Identify which cell holds the provided text, then report its (x, y) central coordinate. 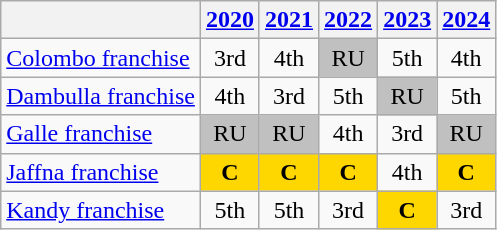
2022 (348, 20)
Kandy franchise (101, 210)
2024 (466, 20)
2020 (230, 20)
Colombo franchise (101, 58)
Jaffna franchise (101, 172)
2021 (288, 20)
Dambulla franchise (101, 96)
2023 (408, 20)
Galle franchise (101, 134)
